From the cell containing the given text, extract its center point as (x, y) coordinate. 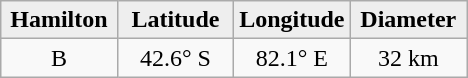
Diameter (408, 20)
Hamilton (59, 20)
B (59, 58)
82.1° E (292, 58)
32 km (408, 58)
Latitude (175, 20)
Longitude (292, 20)
42.6° S (175, 58)
